For the text-containing cell, return its midpoint in [x, y] coordinate format. 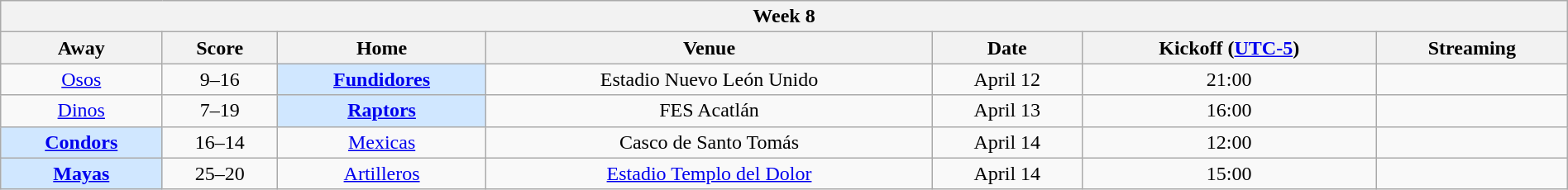
Streaming [1472, 48]
25–20 [220, 173]
16–14 [220, 142]
Mexicas [382, 142]
16:00 [1229, 111]
Score [220, 48]
Casco de Santo Tomás [710, 142]
Raptors [382, 111]
Estadio Templo del Dolor [710, 173]
Away [81, 48]
Mayas [81, 173]
Kickoff (UTC-5) [1229, 48]
7–19 [220, 111]
9–16 [220, 79]
FES Acatlán [710, 111]
Date [1007, 48]
12:00 [1229, 142]
Home [382, 48]
Condors [81, 142]
Week 8 [784, 17]
Osos [81, 79]
Artilleros [382, 173]
15:00 [1229, 173]
Venue [710, 48]
Estadio Nuevo León Unido [710, 79]
Fundidores [382, 79]
April 13 [1007, 111]
April 12 [1007, 79]
Dinos [81, 111]
21:00 [1229, 79]
